Find where the given text appears and provide that cell's center as (x, y) coordinate. 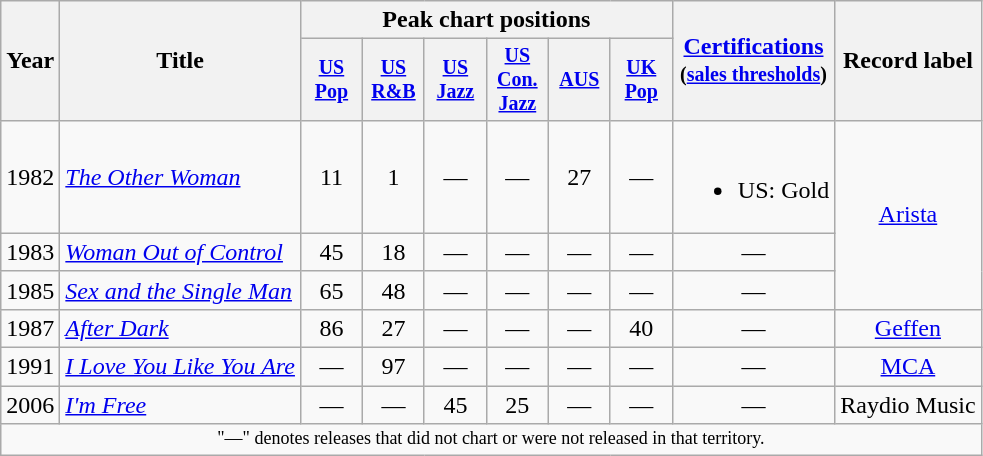
Sex and the Single Man (180, 290)
USJazz (455, 80)
1 (393, 176)
25 (517, 405)
Arista (908, 214)
1991 (30, 367)
1985 (30, 290)
US: Gold (753, 176)
The Other Woman (180, 176)
UK Pop (641, 80)
MCA (908, 367)
US Pop (331, 80)
2006 (30, 405)
Certifications(sales thresholds) (753, 61)
I'm Free (180, 405)
"—" denotes releases that did not chart or were not released in that territory. (491, 440)
11 (331, 176)
1982 (30, 176)
Title (180, 61)
Woman Out of Control (180, 252)
1987 (30, 328)
Peak chart positions (486, 20)
48 (393, 290)
USCon. Jazz (517, 80)
Raydio Music (908, 405)
Year (30, 61)
97 (393, 367)
18 (393, 252)
40 (641, 328)
1983 (30, 252)
I Love You Like You Are (180, 367)
65 (331, 290)
Geffen (908, 328)
86 (331, 328)
USR&B (393, 80)
Record label (908, 61)
AUS (579, 80)
After Dark (180, 328)
